Find where the given text appears and provide that cell's center as [x, y] coordinate. 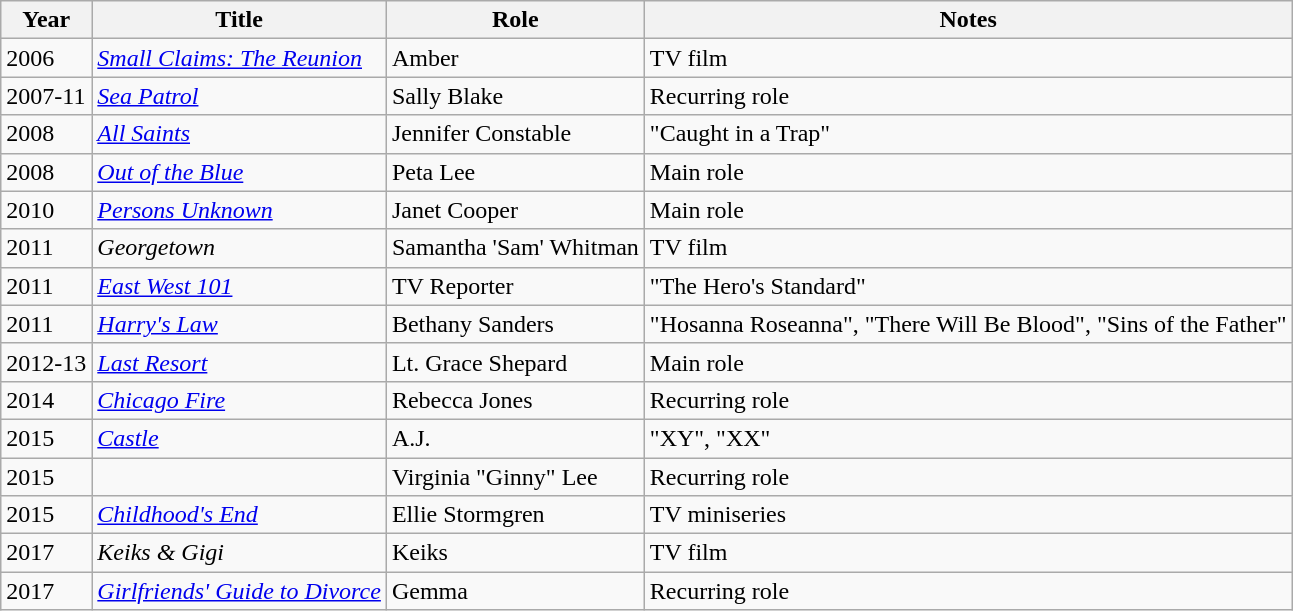
2014 [46, 400]
Year [46, 20]
"The Hero's Standard" [968, 286]
Lt. Grace Shepard [515, 362]
Georgetown [240, 248]
Childhood's End [240, 515]
Amber [515, 58]
2007-11 [46, 96]
Janet Cooper [515, 210]
All Saints [240, 134]
"XY", "XX" [968, 438]
Samantha 'Sam' Whitman [515, 248]
Ellie Stormgren [515, 515]
Keiks [515, 553]
Rebecca Jones [515, 400]
Sea Patrol [240, 96]
Last Resort [240, 362]
Jennifer Constable [515, 134]
A.J. [515, 438]
Keiks & Gigi [240, 553]
Virginia "Ginny" Lee [515, 477]
Title [240, 20]
Bethany Sanders [515, 324]
Role [515, 20]
Girlfriends' Guide to Divorce [240, 591]
Small Claims: The Reunion [240, 58]
TV miniseries [968, 515]
East West 101 [240, 286]
Persons Unknown [240, 210]
2006 [46, 58]
"Hosanna Roseanna", "There Will Be Blood", "Sins of the Father" [968, 324]
Notes [968, 20]
TV Reporter [515, 286]
"Caught in a Trap" [968, 134]
Gemma [515, 591]
Harry's Law [240, 324]
2012-13 [46, 362]
Castle [240, 438]
Peta Lee [515, 172]
Out of the Blue [240, 172]
Sally Blake [515, 96]
Chicago Fire [240, 400]
2010 [46, 210]
